From the cell containing the given text, extract its center point as (x, y) coordinate. 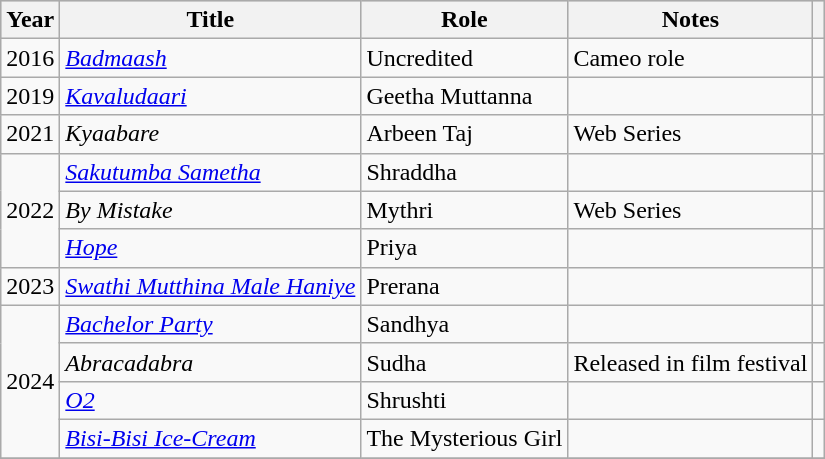
Arbeen Taj (464, 134)
Sudha (464, 362)
The Mysterious Girl (464, 438)
Shraddha (464, 172)
Prerana (464, 286)
Kyaabare (210, 134)
Title (210, 20)
Role (464, 20)
Geetha Muttanna (464, 96)
Hope (210, 248)
Cameo role (690, 58)
Priya (464, 248)
Bisi-Bisi Ice-Cream (210, 438)
Bachelor Party (210, 324)
Kavaludaari (210, 96)
Uncredited (464, 58)
Year (30, 20)
2016 (30, 58)
Released in film festival (690, 362)
2021 (30, 134)
2022 (30, 210)
By Mistake (210, 210)
Badmaash (210, 58)
2023 (30, 286)
Sakutumba Sametha (210, 172)
2024 (30, 381)
Sandhya (464, 324)
Mythri (464, 210)
O2 (210, 400)
Shrushti (464, 400)
Notes (690, 20)
Swathi Mutthina Male Haniye (210, 286)
Abracadabra (210, 362)
2019 (30, 96)
